Provide the [X, Y] coordinate of the cell's center where the given text is located.  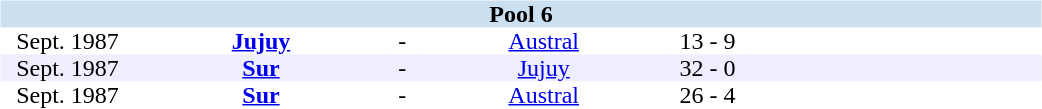
13 - 9 [707, 42]
32 - 0 [707, 68]
26 - 4 [707, 96]
Pool 6 [520, 14]
